Output the [X, Y] coordinate of the center of the cell containing the given text.  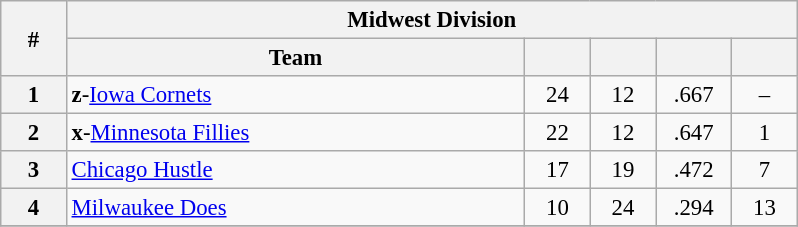
13 [765, 208]
7 [765, 170]
2 [34, 133]
– [765, 95]
4 [34, 208]
Midwest Division [432, 20]
22 [558, 133]
3 [34, 170]
x-Minnesota Fillies [295, 133]
.472 [694, 170]
.294 [694, 208]
Chicago Hustle [295, 170]
.667 [694, 95]
10 [558, 208]
z-Iowa Cornets [295, 95]
17 [558, 170]
Team [295, 58]
.647 [694, 133]
Milwaukee Does [295, 208]
19 [622, 170]
# [34, 38]
